Pinpoint the cell where the given text exists, returning its (x, y) midpoint coordinate. 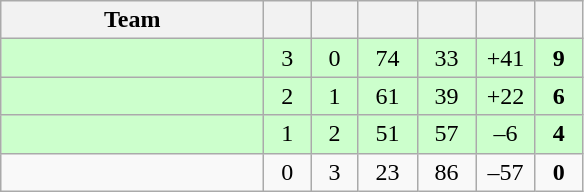
–6 (506, 134)
23 (388, 172)
9 (558, 58)
+22 (506, 96)
33 (446, 58)
6 (558, 96)
+41 (506, 58)
39 (446, 96)
–57 (506, 172)
57 (446, 134)
4 (558, 134)
61 (388, 96)
51 (388, 134)
86 (446, 172)
74 (388, 58)
Team (132, 20)
